For the text-containing cell, return its midpoint in [X, Y] coordinate format. 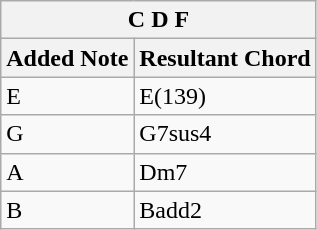
B [68, 210]
C D F [158, 20]
A [68, 172]
Dm7 [225, 172]
G7sus4 [225, 134]
Badd2 [225, 210]
E [68, 96]
Resultant Chord [225, 58]
E(139) [225, 96]
G [68, 134]
Added Note [68, 58]
